Scan for the cell matching the given text and deliver its [X, Y] coordinate at center. 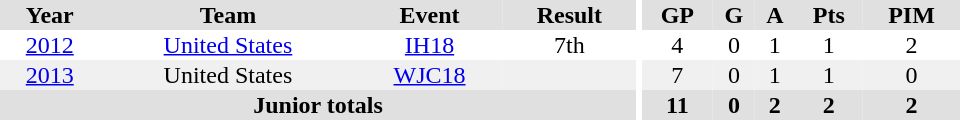
G [734, 15]
Junior totals [318, 105]
7 [678, 75]
2013 [50, 75]
GP [678, 15]
Pts [829, 15]
PIM [912, 15]
Team [228, 15]
7th [570, 45]
Event [429, 15]
11 [678, 105]
A [775, 15]
Year [50, 15]
IH18 [429, 45]
2012 [50, 45]
4 [678, 45]
Result [570, 15]
WJC18 [429, 75]
